Identify which cell holds the provided text, then report its [x, y] central coordinate. 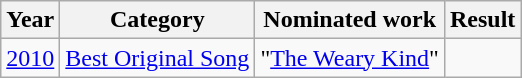
"The Weary Kind" [350, 58]
Best Original Song [158, 58]
Category [158, 20]
Result [482, 20]
Nominated work [350, 20]
2010 [30, 58]
Year [30, 20]
